Locate the cell with the specified text and output its (X, Y) center coordinate. 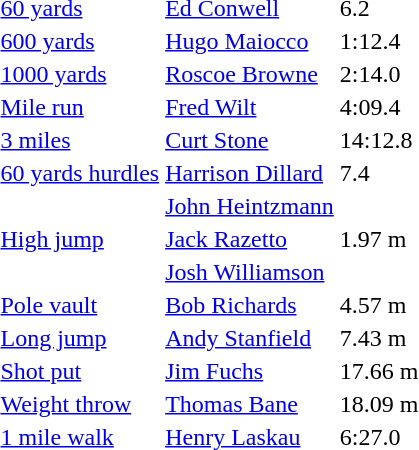
Josh Williamson (250, 272)
Andy Stanfield (250, 338)
Thomas Bane (250, 404)
Jim Fuchs (250, 371)
Curt Stone (250, 140)
Roscoe Browne (250, 74)
Fred Wilt (250, 107)
Bob Richards (250, 305)
Hugo Maiocco (250, 41)
Jack Razetto (250, 239)
John Heintzmann (250, 206)
Harrison Dillard (250, 173)
